Pinpoint the cell where the given text exists, returning its (X, Y) midpoint coordinate. 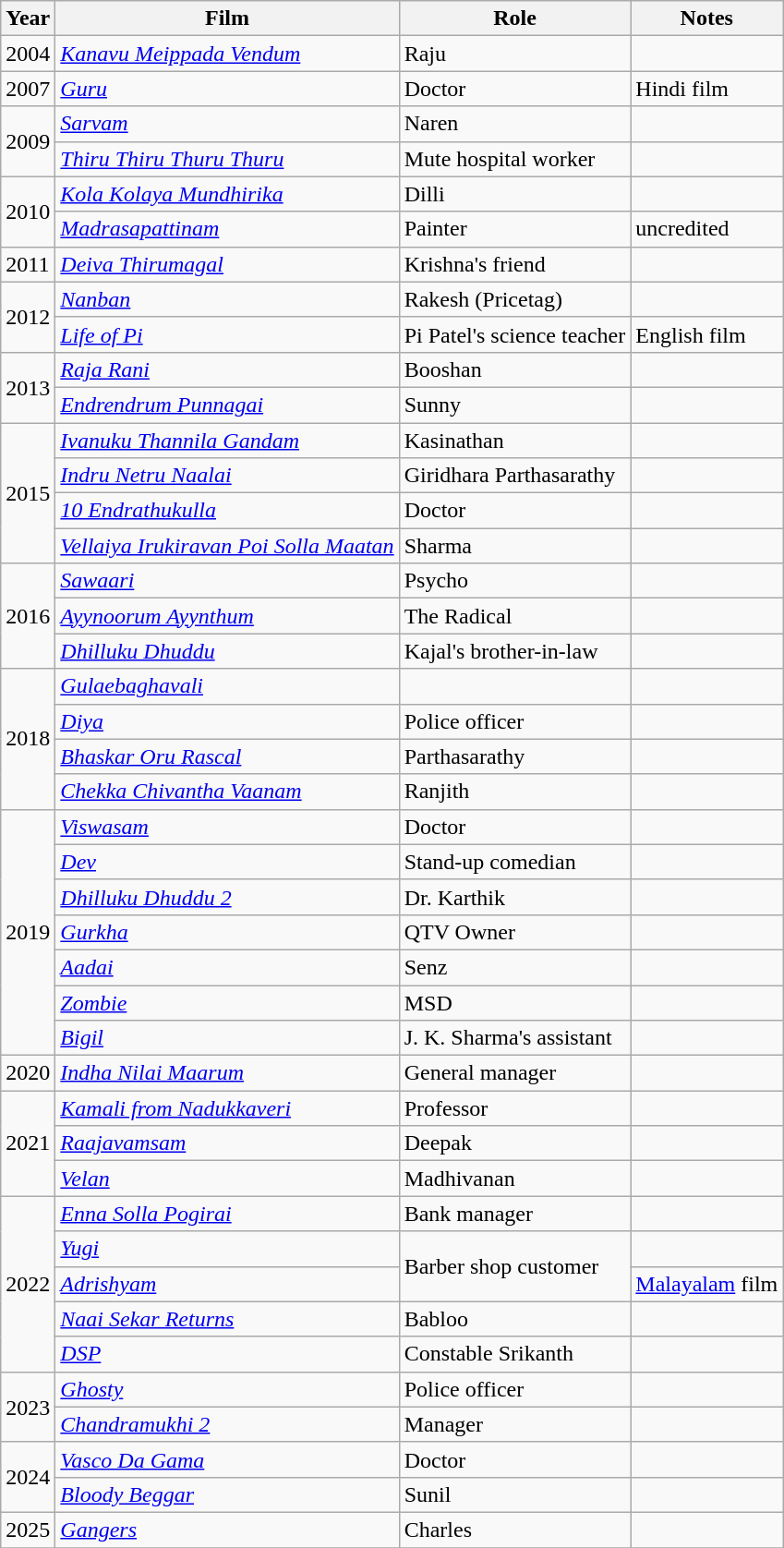
Senz (515, 967)
Aadai (227, 967)
Kasinathan (515, 441)
Bigil (227, 1038)
Ayynoorum Ayynthum (227, 616)
Malayalam film (707, 1284)
Stand-up comedian (515, 862)
Zombie (227, 1002)
Mute hospital worker (515, 159)
2018 (28, 739)
Painter (515, 229)
QTV Owner (515, 932)
uncredited (707, 229)
Raja Rani (227, 369)
Kamali from Nadukkaveri (227, 1108)
Enna Solla Pogirai (227, 1214)
Madhivanan (515, 1179)
Endrendrum Punnagai (227, 405)
Gurkha (227, 932)
Ranjith (515, 792)
Vellaiya Irukiravan Poi Solla Maatan (227, 546)
Bhaskar Oru Rascal (227, 756)
Professor (515, 1108)
2024 (28, 1477)
Sarvam (227, 124)
2023 (28, 1407)
Babloo (515, 1319)
Raajavamsam (227, 1143)
Bloody Beggar (227, 1494)
Krishna's friend (515, 264)
Hindi film (707, 89)
Yugi (227, 1249)
DSP (227, 1354)
Raju (515, 54)
2007 (28, 89)
Ivanuku Thannila Gandam (227, 441)
Sunil (515, 1494)
Naren (515, 124)
Velan (227, 1179)
Giridhara Parthasarathy (515, 476)
Indha Nilai Maarum (227, 1073)
Ghosty (227, 1389)
Parthasarathy (515, 756)
Sawaari (227, 581)
Sunny (515, 405)
Psycho (515, 581)
Dhilluku Dhuddu (227, 651)
Kola Kolaya Mundhirika (227, 194)
Barber shop customer (515, 1266)
Bank manager (515, 1214)
Dr. Karthik (515, 897)
Kanavu Meippada Vendum (227, 54)
The Radical (515, 616)
Adrishyam (227, 1284)
Viswasam (227, 827)
10 Endrathukulla (227, 511)
Constable Srikanth (515, 1354)
Role (515, 18)
2022 (28, 1284)
Madrasapattinam (227, 229)
Indru Netru Naalai (227, 476)
Dilli (515, 194)
2016 (28, 616)
Manager (515, 1424)
Vasco Da Gama (227, 1459)
Rakesh (Pricetag) (515, 299)
Nanban (227, 299)
Dev (227, 862)
2021 (28, 1143)
Deepak (515, 1143)
Naai Sekar Returns (227, 1319)
Booshan (515, 369)
2015 (28, 493)
Charles (515, 1530)
Guru (227, 89)
2019 (28, 932)
MSD (515, 1002)
Pi Patel's science teacher (515, 334)
Film (227, 18)
Deiva Thirumagal (227, 264)
J. K. Sharma's assistant (515, 1038)
Chekka Chivantha Vaanam (227, 792)
Notes (707, 18)
2009 (28, 141)
Thiru Thiru Thuru Thuru (227, 159)
Dhilluku Dhuddu 2 (227, 897)
Kajal's brother-in-law (515, 651)
Life of Pi (227, 334)
English film (707, 334)
Gangers (227, 1530)
2025 (28, 1530)
2012 (28, 317)
2013 (28, 387)
Year (28, 18)
2020 (28, 1073)
Sharma (515, 546)
Diya (227, 721)
2004 (28, 54)
2011 (28, 264)
2010 (28, 212)
General manager (515, 1073)
Chandramukhi 2 (227, 1424)
Gulaebaghavali (227, 686)
